Detect which cell encompasses the target text, then output its (x, y) center coordinate. 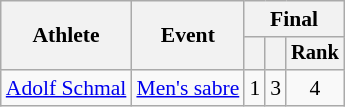
Athlete (66, 36)
Adolf Schmal (66, 88)
Final (294, 19)
Men's sabre (188, 88)
Rank (315, 54)
4 (315, 88)
3 (276, 88)
1 (254, 88)
Event (188, 36)
